Locate the cell with the specified text and output its (X, Y) center coordinate. 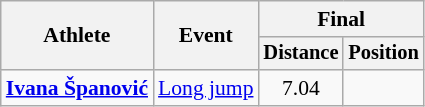
Ivana Španović (77, 88)
Long jump (206, 88)
Event (206, 36)
Position (383, 54)
7.04 (302, 88)
Athlete (77, 36)
Distance (302, 54)
Final (342, 19)
